Output the [x, y] coordinate of the center of the cell containing the given text.  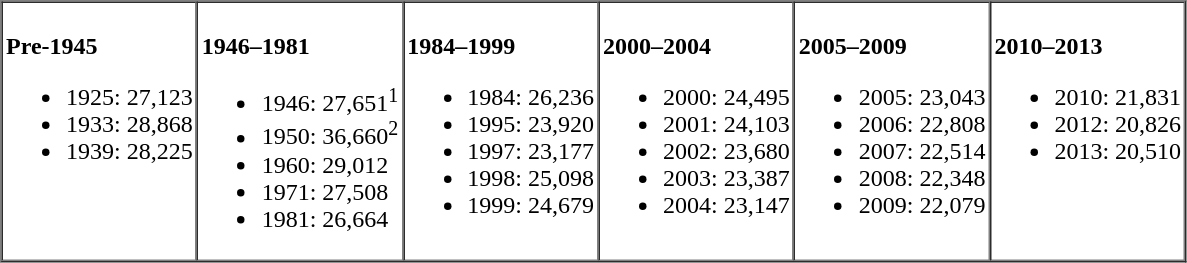
Pre-19451925: 27,1231933: 28,8681939: 28,225 [100, 132]
2000–20042000: 24,4952001: 24,1032002: 23,6802003: 23,3872004: 23,147 [697, 132]
1946–19811946: 27,65111950: 36,66021960: 29,0121971: 27,5081981: 26,664 [300, 132]
2010–20132010: 21,8312012: 20,8262013: 20,510 [1088, 132]
1984–19991984: 26,2361995: 23,9201997: 23,1771998: 25,0981999: 24,679 [501, 132]
2005–20092005: 23,0432006: 22,8082007: 22,5142008: 22,3482009: 22,079 [892, 132]
